Locate the cell with the specified text and output its (X, Y) center coordinate. 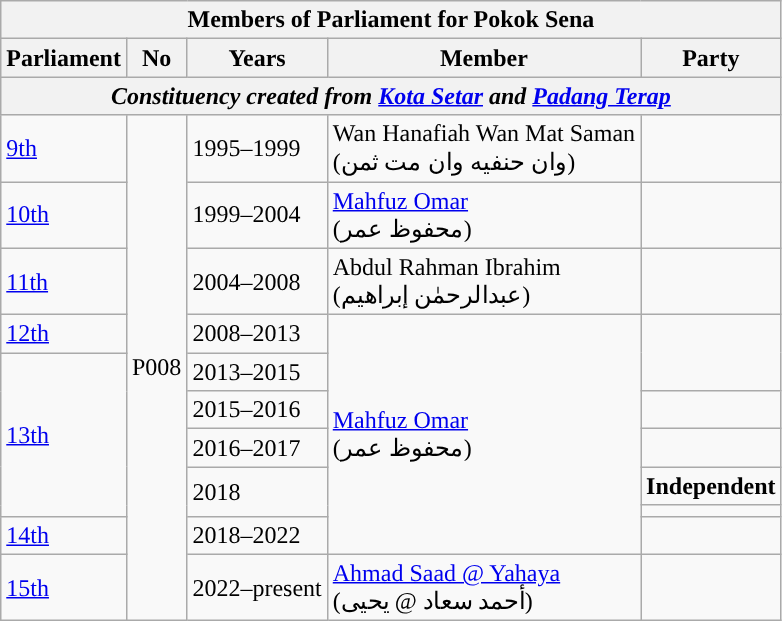
Member (484, 58)
11th (64, 282)
Constituency created from Kota Setar and Padang Terap (391, 96)
Ahmad Saad @ Yahaya (أحمد سعاد @ يحيى) (484, 588)
Parliament (64, 58)
9th (64, 148)
1995–1999 (257, 148)
12th (64, 334)
Abdul Rahman Ibrahim (عبدالرحمٰن إبراهيم) (484, 282)
Years (257, 58)
14th (64, 535)
2013–2015 (257, 372)
13th (64, 434)
2004–2008 (257, 282)
Independent (711, 486)
P008 (156, 368)
2018 (257, 492)
15th (64, 588)
2018–2022 (257, 535)
2016–2017 (257, 448)
Party (711, 58)
2008–2013 (257, 334)
2022–present (257, 588)
No (156, 58)
Wan Hanafiah Wan Mat Saman (وان حنفيه وان مت ثمن) (484, 148)
Members of Parliament for Pokok Sena (391, 20)
10th (64, 216)
1999–2004 (257, 216)
2015–2016 (257, 410)
